Capture the cell that displays the provided text and extract its [X, Y] central coordinate. 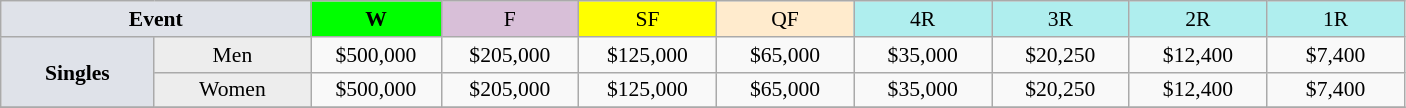
QF [785, 19]
4R [923, 19]
1R [1336, 19]
F [510, 19]
SF [648, 19]
Women [232, 90]
Men [232, 55]
2R [1198, 19]
Event [156, 19]
3R [1061, 19]
Singles [78, 72]
W [376, 19]
